Identify which cell holds the provided text, then report its (x, y) central coordinate. 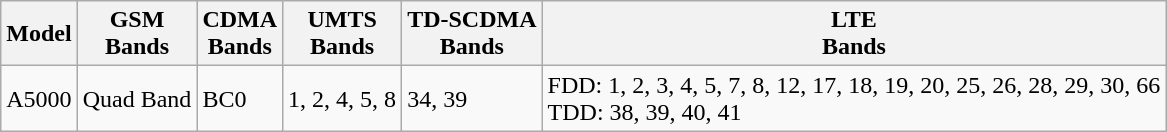
FDD: 1, 2, 3, 4, 5, 7, 8, 12, 17, 18, 19, 20, 25, 26, 28, 29, 30, 66TDD: 38, 39, 40, 41 (854, 98)
GSMBands (137, 34)
CDMABands (240, 34)
UMTSBands (342, 34)
BC0 (240, 98)
1, 2, 4, 5, 8 (342, 98)
Quad Band (137, 98)
TD-SCDMABands (472, 34)
LTEBands (854, 34)
34, 39 (472, 98)
Model (39, 34)
A5000 (39, 98)
